For the text-containing cell, return its midpoint in (x, y) coordinate format. 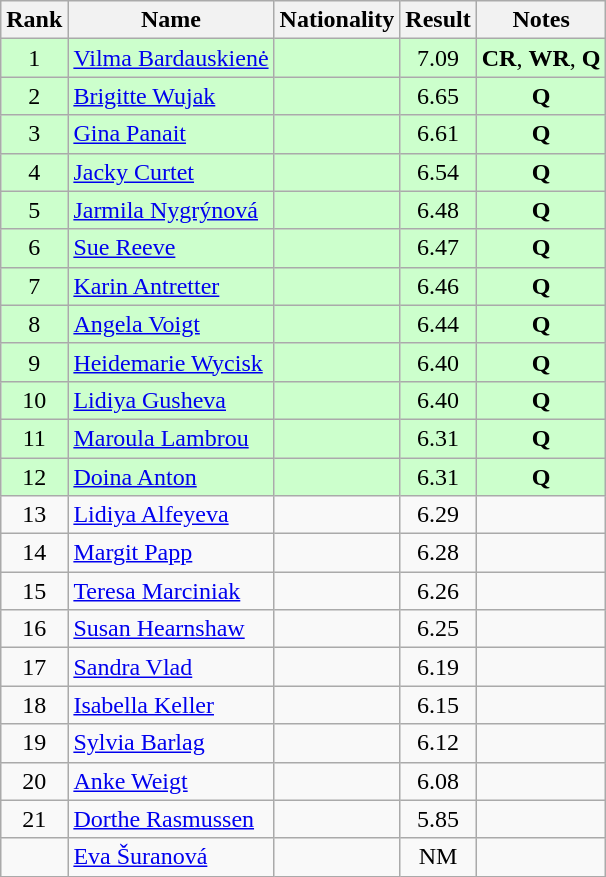
Sylvia Barlag (171, 743)
19 (34, 743)
Anke Weigt (171, 781)
6.25 (438, 629)
Vilma Bardauskienė (171, 58)
16 (34, 629)
Margit Papp (171, 553)
8 (34, 324)
6.47 (438, 248)
6.46 (438, 286)
20 (34, 781)
CR, WR, Q (541, 58)
Teresa Marciniak (171, 591)
6.19 (438, 667)
17 (34, 667)
Dorthe Rasmussen (171, 819)
11 (34, 438)
NM (438, 857)
6.65 (438, 96)
15 (34, 591)
Susan Hearnshaw (171, 629)
Brigitte Wujak (171, 96)
6.48 (438, 210)
21 (34, 819)
Nationality (337, 20)
6.61 (438, 134)
Karin Antretter (171, 286)
Sue Reeve (171, 248)
6.29 (438, 515)
14 (34, 553)
Jarmila Nygrýnová (171, 210)
9 (34, 362)
Angela Voigt (171, 324)
6.44 (438, 324)
3 (34, 134)
Lidiya Gusheva (171, 400)
12 (34, 477)
Rank (34, 20)
4 (34, 172)
Lidiya Alfeyeva (171, 515)
Name (171, 20)
7 (34, 286)
Result (438, 20)
Heidemarie Wycisk (171, 362)
6.28 (438, 553)
Sandra Vlad (171, 667)
18 (34, 705)
6.15 (438, 705)
Maroula Lambrou (171, 438)
2 (34, 96)
10 (34, 400)
7.09 (438, 58)
Jacky Curtet (171, 172)
Doina Anton (171, 477)
1 (34, 58)
5.85 (438, 819)
6.12 (438, 743)
Eva Šuranová (171, 857)
6.08 (438, 781)
6 (34, 248)
5 (34, 210)
6.26 (438, 591)
6.54 (438, 172)
13 (34, 515)
Notes (541, 20)
Gina Panait (171, 134)
Isabella Keller (171, 705)
